Determine the (X, Y) coordinate at the center of the cell enclosing the given text.  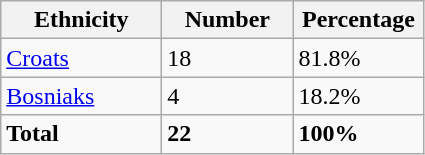
18.2% (358, 96)
Croats (82, 58)
22 (228, 134)
18 (228, 58)
Percentage (358, 20)
100% (358, 134)
81.8% (358, 58)
Ethnicity (82, 20)
Bosniaks (82, 96)
Total (82, 134)
Number (228, 20)
4 (228, 96)
